Search for the cell housing the specified text and yield its (x, y) center coordinate. 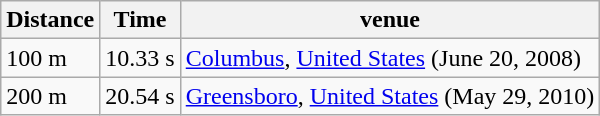
Distance (50, 20)
10.33 s (140, 58)
200 m (50, 96)
Columbus, United States (June 20, 2008) (390, 58)
20.54 s (140, 96)
Greensboro, United States (May 29, 2010) (390, 96)
100 m (50, 58)
venue (390, 20)
Time (140, 20)
